Find where the given text appears and provide that cell's center as [x, y] coordinate. 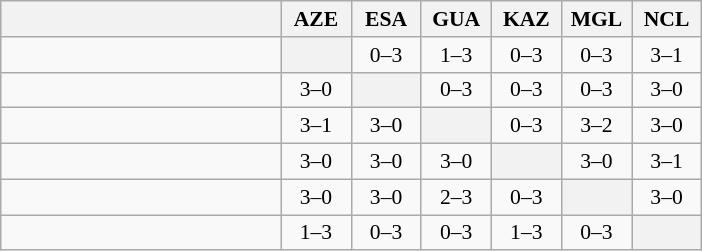
MGL [596, 19]
3–2 [596, 126]
ESA [386, 19]
AZE [316, 19]
GUA [456, 19]
KAZ [526, 19]
NCL [667, 19]
2–3 [456, 197]
